Capture the cell that displays the provided text and extract its (X, Y) central coordinate. 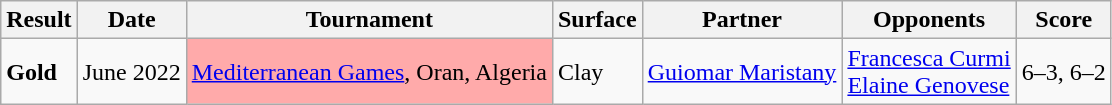
Date (132, 20)
Opponents (929, 20)
June 2022 (132, 72)
Tournament (369, 20)
6–3, 6–2 (1064, 72)
Mediterranean Games, Oran, Algeria (369, 72)
Surface (597, 20)
Partner (742, 20)
Result (39, 20)
Clay (597, 72)
Score (1064, 20)
Gold (39, 72)
Guiomar Maristany (742, 72)
Francesca Curmi Elaine Genovese (929, 72)
